Capture the cell that displays the provided text and extract its [x, y] central coordinate. 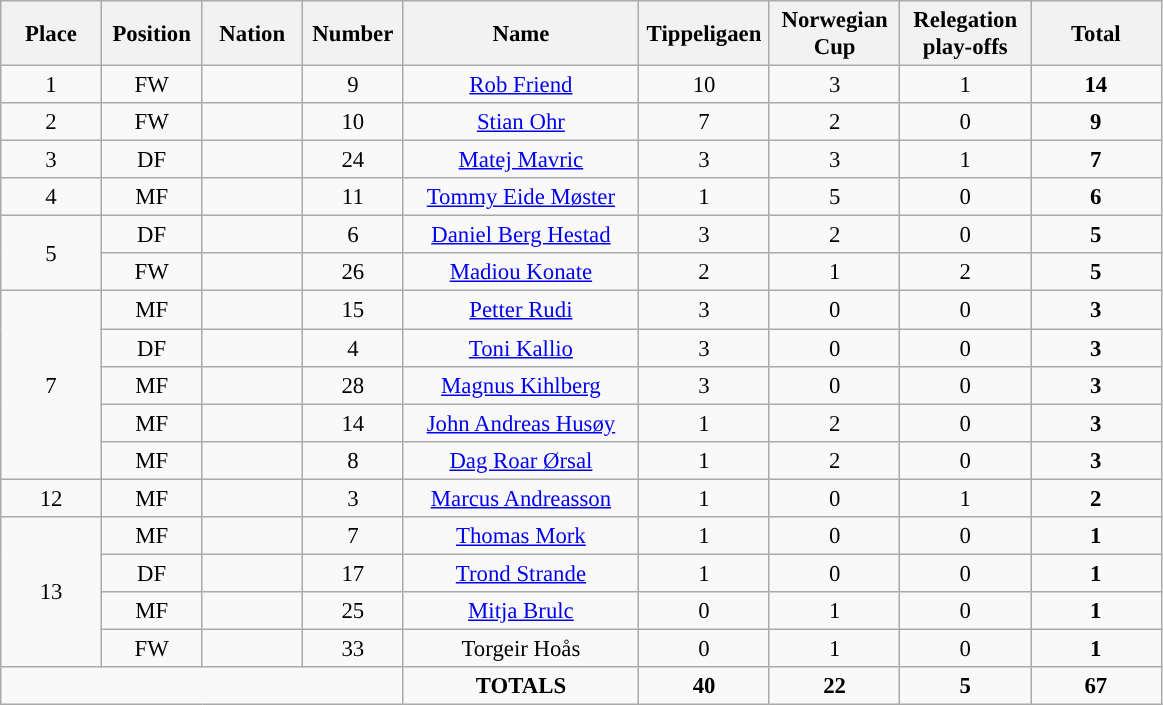
67 [1096, 686]
Madiou Konate [521, 273]
Total [1096, 34]
Place [52, 34]
17 [354, 573]
Trond Strande [521, 573]
24 [354, 160]
Marcus Andreasson [521, 498]
Torgeir Hoås [521, 648]
40 [704, 686]
25 [354, 611]
Position [152, 34]
Number [354, 34]
28 [354, 385]
Tommy Eide Møster [521, 197]
Relegation play-offs [966, 34]
TOTALS [521, 686]
Magnus Kihlberg [521, 385]
Name [521, 34]
Tippeligaen [704, 34]
Stian Ohr [521, 122]
22 [834, 686]
8 [354, 460]
Daniel Berg Hestad [521, 235]
Dag Roar Ørsal [521, 460]
Petter Rudi [521, 310]
11 [354, 197]
Norwegian Cup [834, 34]
Toni Kallio [521, 348]
John Andreas Husøy [521, 423]
Rob Friend [521, 85]
12 [52, 498]
13 [52, 592]
15 [354, 310]
Nation [252, 34]
26 [354, 273]
Thomas Mork [521, 536]
Mitja Brulc [521, 611]
Matej Mavric [521, 160]
33 [354, 648]
